Extract the (X, Y) coordinate from the center of the cell holding the provided text.  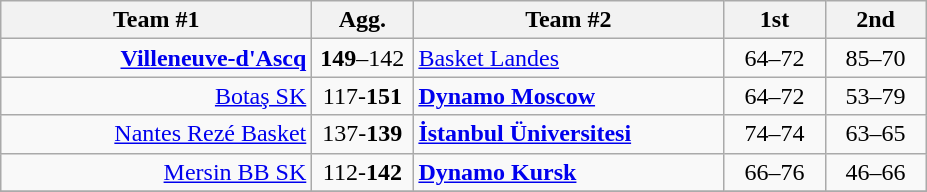
Nantes Rezé Basket (156, 134)
149–142 (362, 58)
Botaş SK (156, 96)
1st (774, 20)
85–70 (876, 58)
137-139 (362, 134)
Dynamo Moscow (568, 96)
Agg. (362, 20)
53–79 (876, 96)
63–65 (876, 134)
İstanbul Üniversitesi (568, 134)
2nd (876, 20)
Team #1 (156, 20)
66–76 (774, 172)
112-142 (362, 172)
Dynamo Kursk (568, 172)
Basket Landes (568, 58)
Villeneuve-d'Ascq (156, 58)
Team #2 (568, 20)
46–66 (876, 172)
74–74 (774, 134)
117-151 (362, 96)
Mersin BB SK (156, 172)
